Pinpoint the cell where the given text exists, returning its (X, Y) midpoint coordinate. 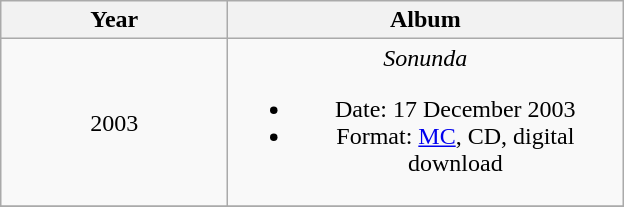
Album (426, 20)
Year (114, 20)
SonundaDate: 17 December 2003Format: MC, CD, digital download (426, 122)
2003 (114, 122)
